For the text-containing cell, return its midpoint in [X, Y] coordinate format. 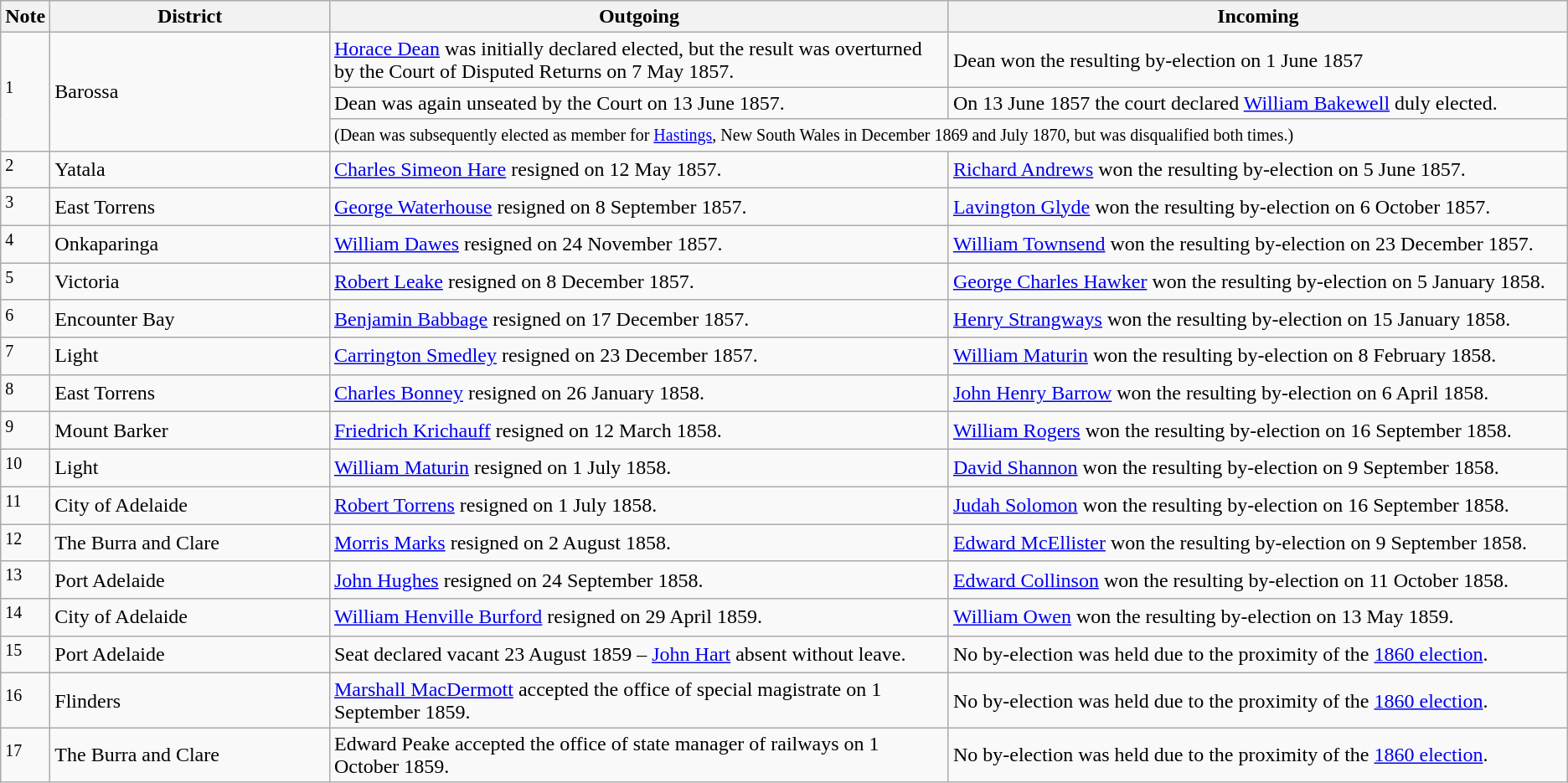
4 [25, 245]
6 [25, 318]
William Dawes resigned on 24 November 1857. [638, 245]
Robert Leake resigned on 8 December 1857. [638, 281]
Lavington Glyde won the resulting by-election on 6 October 1857. [1258, 208]
Dean was again unseated by the Court on 13 June 1857. [638, 103]
2 [25, 169]
Seat declared vacant 23 August 1859 – John Hart absent without leave. [638, 655]
1 [25, 92]
(Dean was subsequently elected as member for Hastings, New South Wales in December 1869 and July 1870, but was disqualified both times.) [948, 135]
Morris Marks resigned on 2 August 1858. [638, 543]
7 [25, 357]
Onkaparinga [190, 245]
15 [25, 655]
Marshall MacDermott accepted the office of special magistrate on 1 September 1859. [638, 700]
16 [25, 700]
Mount Barker [190, 430]
Friedrich Krichauff resigned on 12 March 1858. [638, 430]
John Hughes resigned on 24 September 1858. [638, 580]
William Rogers won the resulting by-election on 16 September 1858. [1258, 430]
9 [25, 430]
William Maturin won the resulting by-election on 8 February 1858. [1258, 357]
Dean won the resulting by-election on 1 June 1857 [1258, 60]
William Townsend won the resulting by-election on 23 December 1857. [1258, 245]
Horace Dean was initially declared elected, but the result was overturned by the Court of Disputed Returns on 7 May 1857. [638, 60]
12 [25, 543]
Henry Strangways won the resulting by-election on 15 January 1858. [1258, 318]
3 [25, 208]
Richard Andrews won the resulting by-election on 5 June 1857. [1258, 169]
Outgoing [638, 17]
Carrington Smedley resigned on 23 December 1857. [638, 357]
Yatala [190, 169]
14 [25, 618]
8 [25, 394]
John Henry Barrow won the resulting by-election on 6 April 1858. [1258, 394]
13 [25, 580]
William Henville Burford resigned on 29 April 1859. [638, 618]
Edward Collinson won the resulting by-election on 11 October 1858. [1258, 580]
Charles Simeon Hare resigned on 12 May 1857. [638, 169]
11 [25, 506]
Flinders [190, 700]
17 [25, 755]
Charles Bonney resigned on 26 January 1858. [638, 394]
10 [25, 467]
Incoming [1258, 17]
David Shannon won the resulting by-election on 9 September 1858. [1258, 467]
Encounter Bay [190, 318]
Edward McEllister won the resulting by-election on 9 September 1858. [1258, 543]
Barossa [190, 92]
On 13 June 1857 the court declared William Bakewell duly elected. [1258, 103]
Note [25, 17]
District [190, 17]
George Charles Hawker won the resulting by-election on 5 January 1858. [1258, 281]
Benjamin Babbage resigned on 17 December 1857. [638, 318]
Robert Torrens resigned on 1 July 1858. [638, 506]
George Waterhouse resigned on 8 September 1857. [638, 208]
Victoria [190, 281]
William Owen won the resulting by-election on 13 May 1859. [1258, 618]
Judah Solomon won the resulting by-election on 16 September 1858. [1258, 506]
Edward Peake accepted the office of state manager of railways on 1 October 1859. [638, 755]
William Maturin resigned on 1 July 1858. [638, 467]
5 [25, 281]
